Scan for the cell matching the given text and deliver its (x, y) coordinate at center. 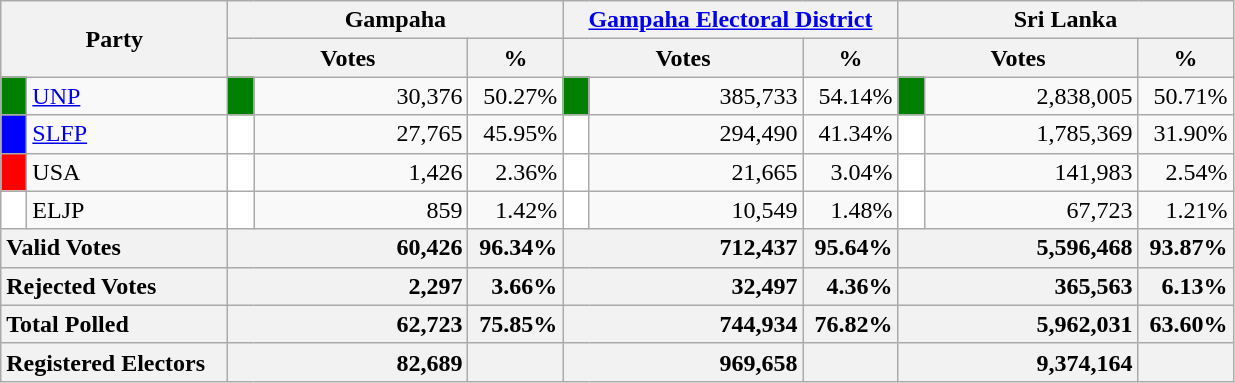
2.54% (1186, 172)
21,665 (696, 172)
Gampaha (396, 20)
5,962,031 (1018, 324)
2.36% (516, 172)
27,765 (361, 134)
SLFP (128, 134)
712,437 (683, 248)
2,838,005 (1031, 96)
62,723 (348, 324)
2,297 (348, 286)
50.27% (516, 96)
45.95% (516, 134)
5,596,468 (1018, 248)
9,374,164 (1018, 362)
Rejected Votes (114, 286)
31.90% (1186, 134)
1.21% (1186, 210)
30,376 (361, 96)
Registered Electors (114, 362)
3.66% (516, 286)
75.85% (516, 324)
4.36% (850, 286)
Total Polled (114, 324)
60,426 (348, 248)
50.71% (1186, 96)
76.82% (850, 324)
859 (361, 210)
95.64% (850, 248)
1.42% (516, 210)
1,785,369 (1031, 134)
294,490 (696, 134)
41.34% (850, 134)
93.87% (1186, 248)
UNP (128, 96)
82,689 (348, 362)
Valid Votes (114, 248)
744,934 (683, 324)
54.14% (850, 96)
ELJP (128, 210)
1,426 (361, 172)
1.48% (850, 210)
141,983 (1031, 172)
32,497 (683, 286)
969,658 (683, 362)
63.60% (1186, 324)
6.13% (1186, 286)
3.04% (850, 172)
385,733 (696, 96)
365,563 (1018, 286)
Party (114, 39)
10,549 (696, 210)
67,723 (1031, 210)
USA (128, 172)
Gampaha Electoral District (730, 20)
Sri Lanka (1066, 20)
96.34% (516, 248)
